Scan for the cell matching the given text and deliver its (X, Y) coordinate at center. 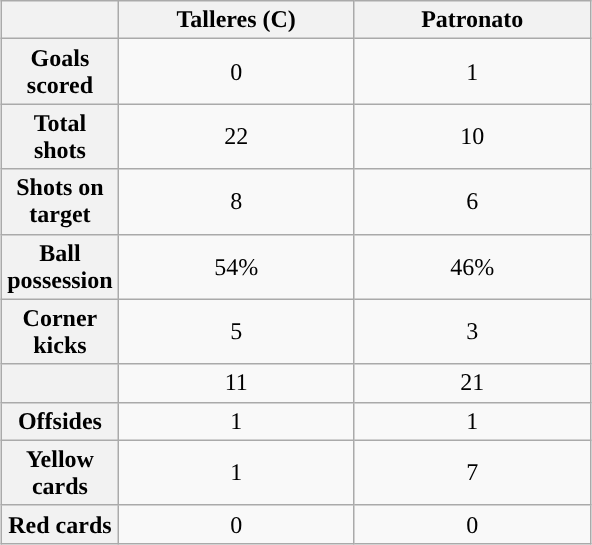
11 (236, 383)
Ball possession (60, 266)
46% (472, 266)
Shots on target (60, 202)
8 (236, 202)
Red cards (60, 524)
Talleres (C) (236, 20)
Goals scored (60, 72)
5 (236, 332)
Offsides (60, 421)
22 (236, 136)
54% (236, 266)
3 (472, 332)
7 (472, 472)
Total shots (60, 136)
10 (472, 136)
Patronato (472, 20)
Corner kicks (60, 332)
21 (472, 383)
Yellow cards (60, 472)
6 (472, 202)
